Search for the cell housing the specified text and yield its [X, Y] center coordinate. 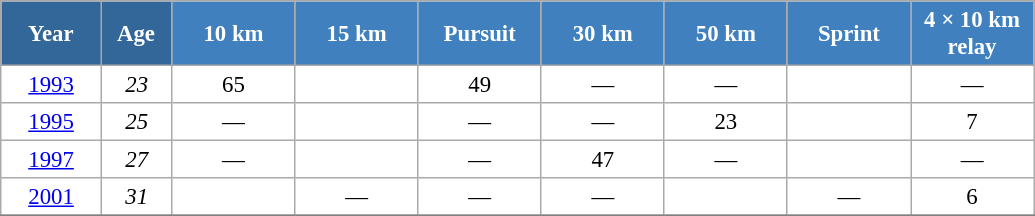
30 km [602, 34]
50 km [726, 34]
31 [136, 197]
Age [136, 34]
49 [480, 85]
65 [234, 85]
6 [972, 197]
Sprint [848, 34]
Year [52, 34]
15 km [356, 34]
4 × 10 km relay [972, 34]
Pursuit [480, 34]
27 [136, 160]
1995 [52, 122]
25 [136, 122]
1997 [52, 160]
7 [972, 122]
10 km [234, 34]
1993 [52, 85]
47 [602, 160]
2001 [52, 197]
